Identify which cell holds the provided text, then report its (x, y) central coordinate. 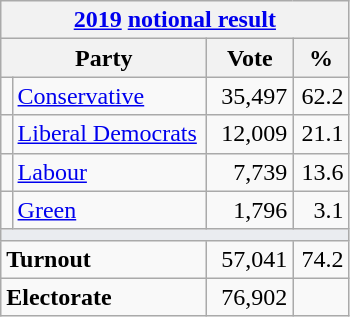
35,497 (250, 96)
74.2 (321, 259)
Party (104, 58)
21.1 (321, 134)
Electorate (104, 297)
1,796 (250, 210)
12,009 (250, 134)
7,739 (250, 172)
3.1 (321, 210)
2019 notional result (175, 20)
76,902 (250, 297)
57,041 (250, 259)
13.6 (321, 172)
Liberal Democrats (110, 134)
Conservative (110, 96)
Labour (110, 172)
Vote (250, 58)
Green (110, 210)
62.2 (321, 96)
Turnout (104, 259)
% (321, 58)
